Provide the (X, Y) coordinate of the cell's center where the given text is located.  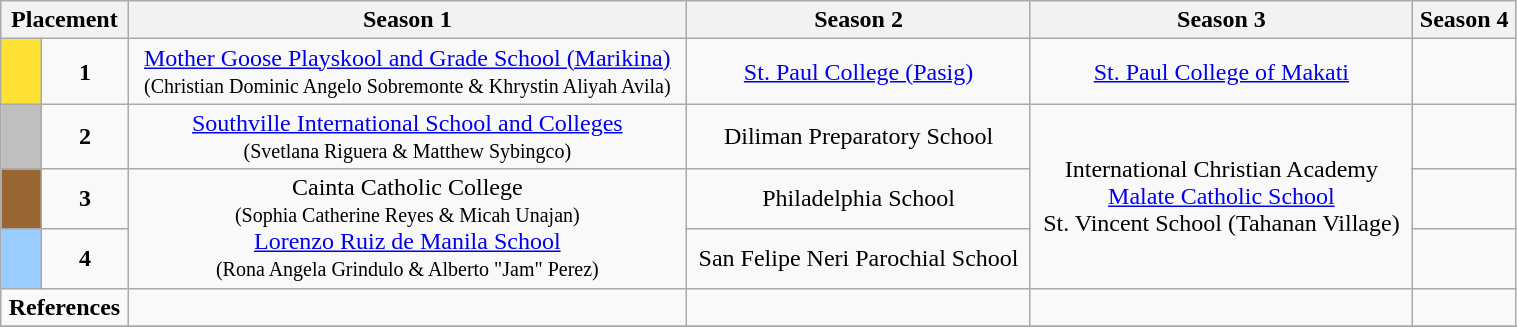
St. Paul College (Pasig) (859, 72)
Season 1 (408, 20)
4 (85, 258)
Cainta Catholic College (Sophia Catherine Reyes & Micah Unajan) Lorenzo Ruiz de Manila School (Rona Angela Grindulo & Alberto "Jam" Perez) (408, 228)
Season 3 (1221, 20)
Mother Goose Playskool and Grade School (Marikina) (Christian Dominic Angelo Sobremonte & Khrystin Aliyah Avila) (408, 72)
Southville International School and Colleges (Svetlana Riguera & Matthew Sybingco) (408, 136)
Philadelphia School (859, 199)
2 (85, 136)
Placement (64, 20)
Diliman Preparatory School (859, 136)
Season 4 (1464, 20)
San Felipe Neri Parochial School (859, 258)
References (64, 307)
1 (85, 72)
Season 2 (859, 20)
International Christian Academy Malate Catholic School St. Vincent School (Tahanan Village) (1221, 196)
3 (85, 199)
St. Paul College of Makati (1221, 72)
